Locate the cell with the specified text and output its (X, Y) center coordinate. 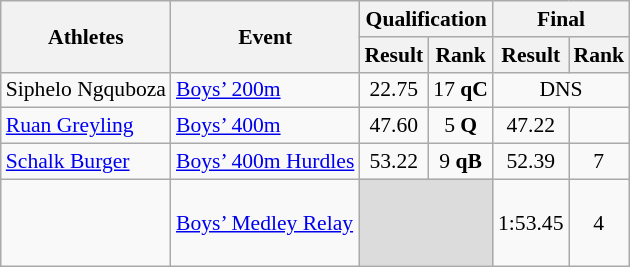
4 (598, 222)
Boys’ 400m (265, 126)
Siphelo Ngquboza (86, 90)
9 qB (460, 162)
22.75 (394, 90)
5 Q (460, 126)
Qualification (426, 19)
52.39 (530, 162)
47.22 (530, 126)
47.60 (394, 126)
Event (265, 36)
17 qC (460, 90)
Boys’ 400m Hurdles (265, 162)
Ruan Greyling (86, 126)
1:53.45 (530, 222)
Boys’ 200m (265, 90)
Boys’ Medley Relay (265, 222)
Final (561, 19)
DNS (561, 90)
Athletes (86, 36)
Schalk Burger (86, 162)
53.22 (394, 162)
7 (598, 162)
